Determine the [x, y] coordinate at the center of the cell enclosing the given text.  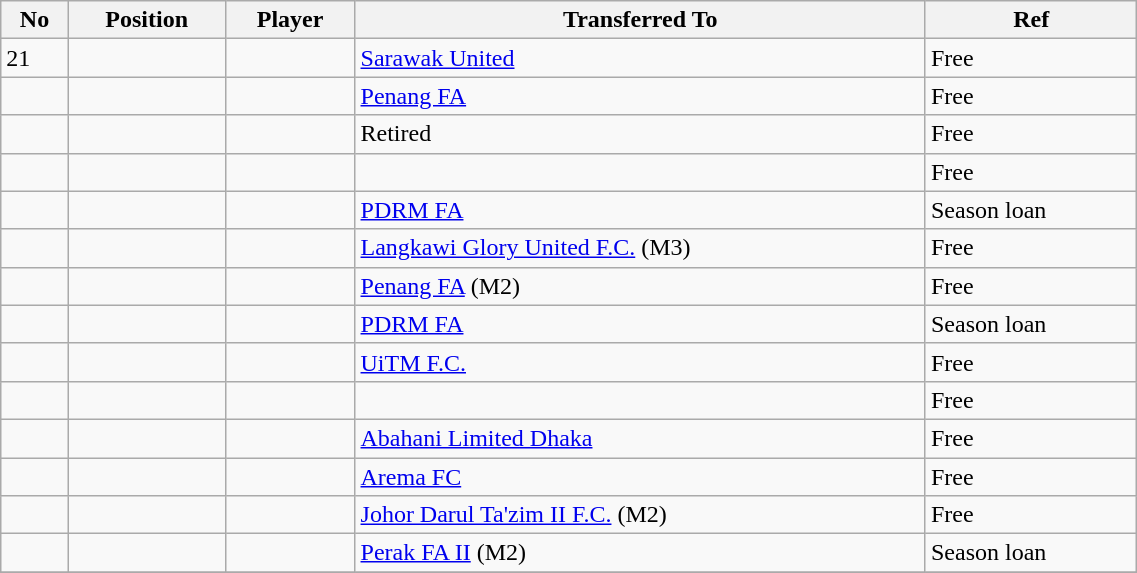
Position [146, 20]
Ref [1030, 20]
Penang FA (M2) [640, 286]
Player [290, 20]
21 [35, 58]
Penang FA [640, 96]
Langkawi Glory United F.C. (M3) [640, 248]
Johor Darul Ta'zim II F.C. (M2) [640, 515]
UiTM F.C. [640, 362]
Transferred To [640, 20]
Arema FC [640, 477]
Abahani Limited Dhaka [640, 438]
No [35, 20]
Retired [640, 134]
Perak FA II (M2) [640, 553]
Sarawak United [640, 58]
